Identify which cell holds the provided text, then report its [x, y] central coordinate. 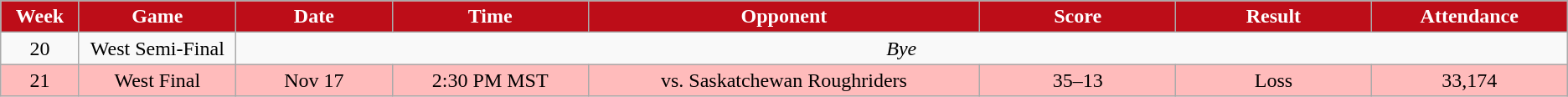
Bye [901, 48]
35–13 [1078, 80]
33,174 [1469, 80]
Nov 17 [313, 80]
Date [313, 17]
Score [1078, 17]
Time [490, 17]
Result [1274, 17]
2:30 PM MST [490, 80]
West Semi-Final [157, 48]
Opponent [784, 17]
21 [40, 80]
Loss [1274, 80]
20 [40, 48]
Attendance [1469, 17]
vs. Saskatchewan Roughriders [784, 80]
West Final [157, 80]
Game [157, 17]
Week [40, 17]
